For the text-containing cell, return its midpoint in [x, y] coordinate format. 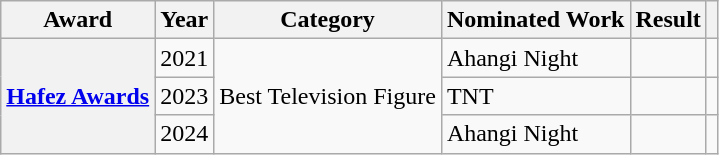
Award [78, 20]
Best Television Figure [328, 96]
Result [668, 20]
Nominated Work [536, 20]
TNT [536, 96]
2024 [184, 134]
2023 [184, 96]
Category [328, 20]
2021 [184, 58]
Hafez Awards [78, 96]
Year [184, 20]
